Find where the given text appears and provide that cell's center as (x, y) coordinate. 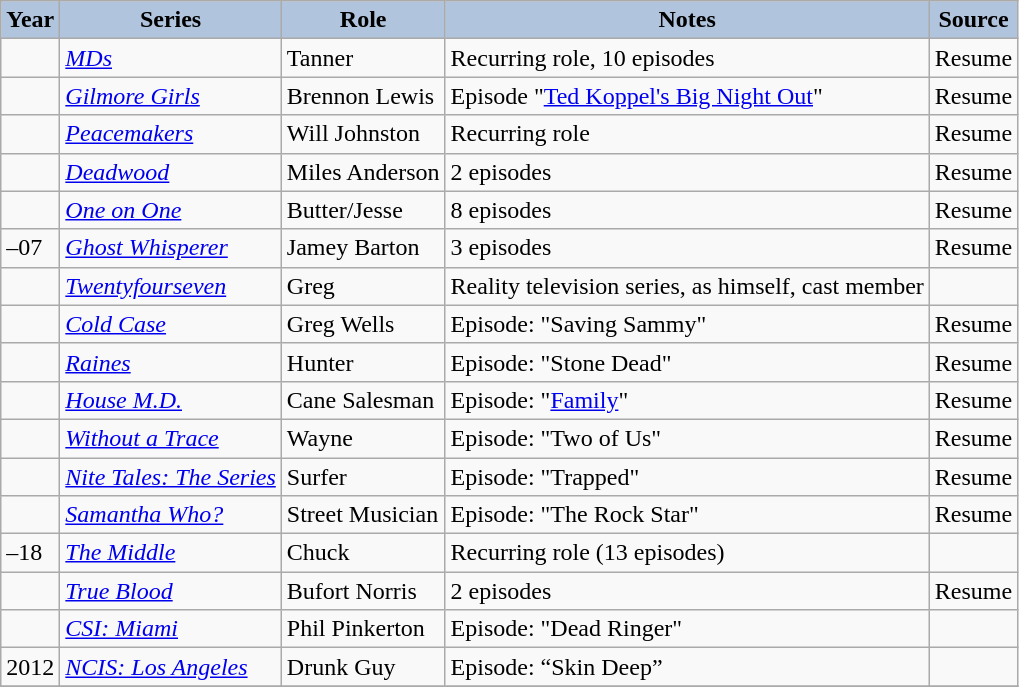
Surfer (363, 477)
Gilmore Girls (171, 96)
Role (363, 20)
Peacemakers (171, 134)
Episode: "Saving Sammy" (687, 324)
Without a Trace (171, 438)
Episode: "Stone Dead" (687, 362)
3 episodes (687, 248)
Source (973, 20)
Recurring role (13 episodes) (687, 553)
Tanner (363, 58)
Series (171, 20)
–18 (30, 553)
Chuck (363, 553)
Episode: "Family" (687, 400)
Cane Salesman (363, 400)
Ghost Whisperer (171, 248)
Recurring role, 10 episodes (687, 58)
Episode: "Trapped" (687, 477)
Episode: "The Rock Star" (687, 515)
Episode: "Dead Ringer" (687, 629)
Cold Case (171, 324)
–07 (30, 248)
Butter/Jesse (363, 210)
Samantha Who? (171, 515)
True Blood (171, 591)
Deadwood (171, 172)
Phil Pinkerton (363, 629)
Miles Anderson (363, 172)
The Middle (171, 553)
Wayne (363, 438)
Bufort Norris (363, 591)
NCIS: Los Angeles (171, 667)
CSI: Miami (171, 629)
MDs (171, 58)
Drunk Guy (363, 667)
8 episodes (687, 210)
Greg Wells (363, 324)
House M.D. (171, 400)
Hunter (363, 362)
Reality television series, as himself, cast member (687, 286)
Episode: “Skin Deep” (687, 667)
Recurring role (687, 134)
Greg (363, 286)
Raines (171, 362)
2012 (30, 667)
Nite Tales: The Series (171, 477)
Brennon Lewis (363, 96)
Year (30, 20)
Episode: "Two of Us" (687, 438)
Notes (687, 20)
One on One (171, 210)
Episode "Ted Koppel's Big Night Out" (687, 96)
Will Johnston (363, 134)
Street Musician (363, 515)
Twentyfourseven (171, 286)
Jamey Barton (363, 248)
